For the text-containing cell, return its midpoint in (x, y) coordinate format. 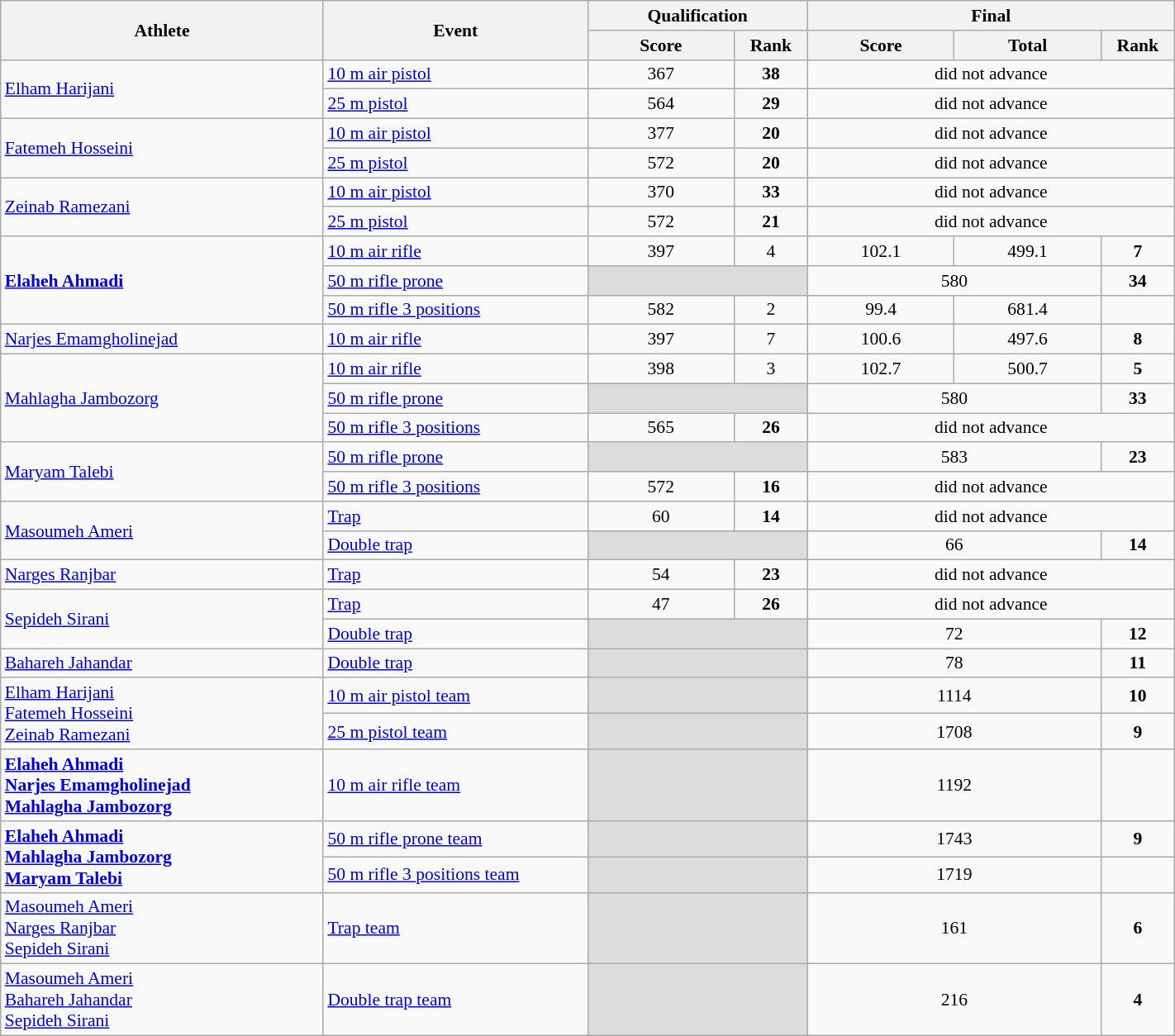
1719 (954, 874)
Trap team (455, 929)
10 m air pistol team (455, 696)
16 (772, 487)
Bahareh Jahandar (162, 663)
582 (661, 310)
Total (1028, 45)
29 (772, 104)
Final (991, 16)
100.6 (881, 340)
Masoumeh AmeriBahareh JahandarSepideh Sirani (162, 1000)
1114 (954, 696)
47 (661, 605)
377 (661, 134)
2 (772, 310)
21 (772, 222)
Narges Ranjbar (162, 575)
500.7 (1028, 369)
681.4 (1028, 310)
66 (954, 545)
102.7 (881, 369)
38 (772, 74)
Qualification (697, 16)
Zeinab Ramezani (162, 207)
Athlete (162, 30)
99.4 (881, 310)
25 m pistol team (455, 732)
Elaheh Ahmadi (162, 281)
564 (661, 104)
398 (661, 369)
367 (661, 74)
1192 (954, 785)
78 (954, 663)
1743 (954, 839)
5 (1137, 369)
54 (661, 575)
Elham HarijaniFatemeh HosseiniZeinab Ramezani (162, 714)
Masoumeh AmeriNarges RanjbarSepideh Sirani (162, 929)
50 m rifle prone team (455, 839)
370 (661, 192)
Fatemeh Hosseini (162, 149)
Sepideh Sirani (162, 620)
102.1 (881, 251)
12 (1137, 634)
Elaheh AhmadiMahlagha JambozorgMaryam Talebi (162, 858)
Double trap team (455, 1000)
6 (1137, 929)
565 (661, 428)
34 (1137, 281)
583 (954, 458)
1708 (954, 732)
216 (954, 1000)
10 m air rifle team (455, 785)
Masoumeh Ameri (162, 530)
72 (954, 634)
60 (661, 516)
50 m rifle 3 positions team (455, 874)
Event (455, 30)
Elaheh AhmadiNarjes EmamgholinejadMahlagha Jambozorg (162, 785)
Narjes Emamgholinejad (162, 340)
497.6 (1028, 340)
10 (1137, 696)
499.1 (1028, 251)
Elham Harijani (162, 89)
3 (772, 369)
Maryam Talebi (162, 473)
Mahlagha Jambozorg (162, 398)
8 (1137, 340)
161 (954, 929)
11 (1137, 663)
